Scan for the cell matching the given text and deliver its (X, Y) coordinate at center. 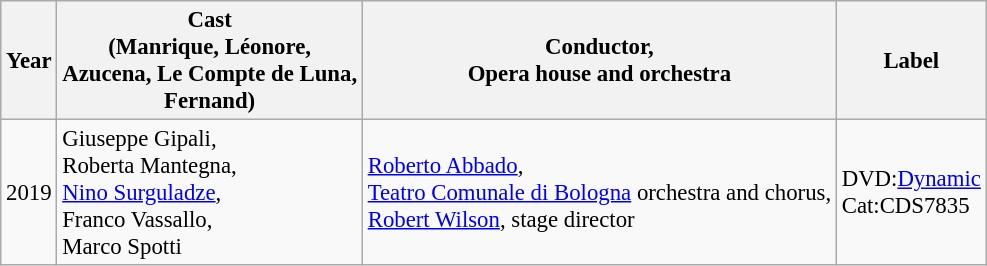
2019 (29, 193)
Conductor,Opera house and orchestra (599, 60)
DVD:DynamicCat:CDS7835 (911, 193)
Cast(Manrique, Léonore,Azucena, Le Compte de Luna,Fernand) (210, 60)
Giuseppe Gipali,Roberta Mantegna,Nino Surguladze,Franco Vassallo,Marco Spotti (210, 193)
Label (911, 60)
Roberto Abbado,Teatro Comunale di Bologna orchestra and chorus,Robert Wilson, stage director (599, 193)
Year (29, 60)
